Identify which cell holds the provided text, then report its [X, Y] central coordinate. 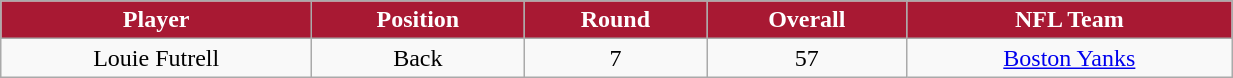
NFL Team [1070, 20]
Louie Futrell [156, 58]
7 [615, 58]
57 [807, 58]
Overall [807, 20]
Player [156, 20]
Boston Yanks [1070, 58]
Round [615, 20]
Position [418, 20]
Back [418, 58]
